Return (x, y) of the center of cell containing provided text 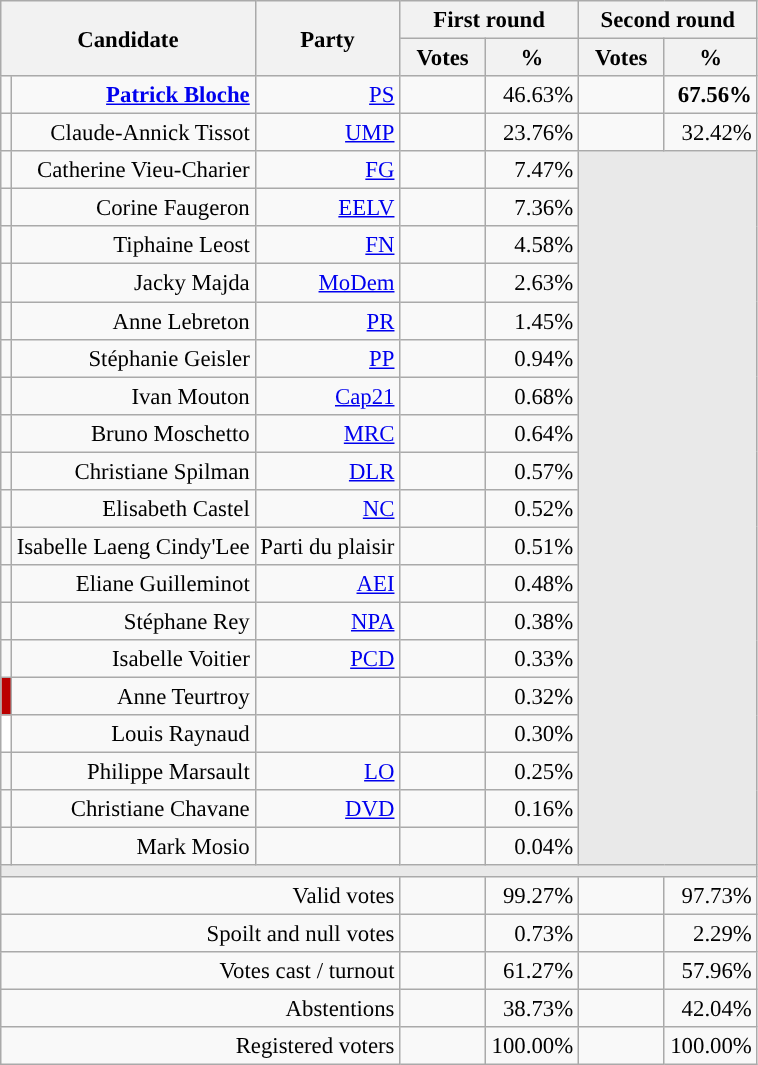
Mark Mosio (133, 847)
Louis Raynaud (133, 734)
Registered voters (200, 1046)
NC (328, 509)
Parti du plaisir (328, 546)
EELV (328, 208)
Anne Teurtroy (133, 697)
MoDem (328, 283)
Isabelle Voitier (133, 659)
AEI (328, 584)
0.68% (532, 396)
2.63% (532, 283)
0.32% (532, 697)
67.56% (710, 95)
First round (490, 20)
42.04% (710, 1008)
Christiane Chavane (133, 809)
99.27% (532, 895)
Ivan Mouton (133, 396)
7.47% (532, 170)
Candidate (128, 38)
2.29% (710, 933)
0.30% (532, 734)
PS (328, 95)
Corine Faugeron (133, 208)
Party (328, 38)
0.38% (532, 621)
Philippe Marsault (133, 772)
Abstentions (200, 1008)
0.57% (532, 471)
DVD (328, 809)
Valid votes (200, 895)
Christiane Spilman (133, 471)
FN (328, 245)
Eliane Guilleminot (133, 584)
0.52% (532, 509)
Claude-Annick Tissot (133, 133)
MRC (328, 433)
0.73% (532, 933)
0.51% (532, 546)
32.42% (710, 133)
FG (328, 170)
Votes cast / turnout (200, 970)
61.27% (532, 970)
0.94% (532, 358)
7.36% (532, 208)
97.73% (710, 895)
0.16% (532, 809)
Elisabeth Castel (133, 509)
DLR (328, 471)
Stéphanie Geisler (133, 358)
4.58% (532, 245)
0.64% (532, 433)
0.25% (532, 772)
PR (328, 321)
Spoilt and null votes (200, 933)
38.73% (532, 1008)
1.45% (532, 321)
Patrick Bloche (133, 95)
Isabelle Laeng Cindy'Lee (133, 546)
57.96% (710, 970)
46.63% (532, 95)
Anne Lebreton (133, 321)
Bruno Moschetto (133, 433)
PP (328, 358)
0.48% (532, 584)
Cap21 (328, 396)
Second round (668, 20)
LO (328, 772)
0.33% (532, 659)
UMP (328, 133)
23.76% (532, 133)
PCD (328, 659)
Stéphane Rey (133, 621)
NPA (328, 621)
Catherine Vieu-Charier (133, 170)
0.04% (532, 847)
Jacky Majda (133, 283)
Tiphaine Leost (133, 245)
